Return [x, y] of the center of cell containing provided text 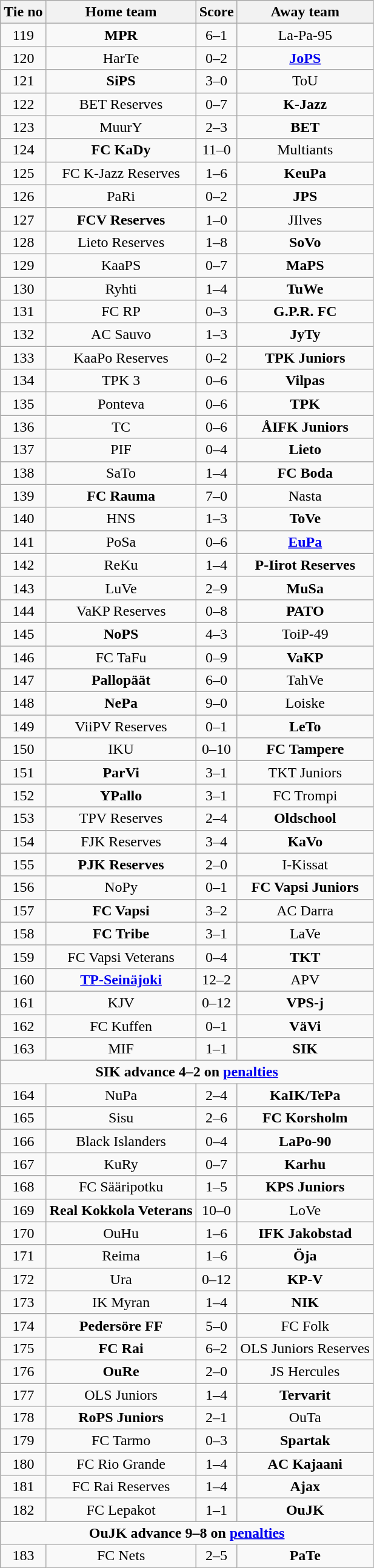
FC Boda [305, 473]
TP-Seinäjoki [121, 980]
176 [23, 1371]
HarTe [121, 58]
10–0 [216, 1210]
TPK 3 [121, 381]
FC Rio Grande [121, 1464]
136 [23, 427]
OuJK [305, 1510]
FC Tampere [305, 749]
163 [23, 1049]
135 [23, 404]
127 [23, 219]
ToVe [305, 519]
KeuPa [305, 173]
119 [23, 35]
0–10 [216, 749]
FC Rai [121, 1348]
La-Pa-95 [305, 35]
Real Kokkola Veterans [121, 1210]
129 [23, 265]
142 [23, 565]
1–5 [216, 1187]
174 [23, 1325]
FCV Reserves [121, 219]
Ryhti [121, 289]
Öja [305, 1256]
2–1 [216, 1418]
AC Sauvo [121, 335]
FC Tarmo [121, 1441]
FC Tribe [121, 934]
165 [23, 1118]
BET Reserves [121, 104]
158 [23, 934]
NePa [121, 703]
MPR [121, 35]
MIF [121, 1049]
ReKu [121, 565]
155 [23, 865]
NIK [305, 1302]
Karhu [305, 1164]
134 [23, 381]
Nasta [305, 496]
Away team [305, 12]
154 [23, 842]
FC Korsholm [305, 1118]
3–0 [216, 81]
ToiP-49 [305, 634]
171 [23, 1256]
128 [23, 242]
RoPS Juniors [121, 1418]
OuTa [305, 1418]
12–2 [216, 980]
148 [23, 703]
NoPS [121, 634]
KuRy [121, 1164]
VaKP Reserves [121, 611]
Lieto [305, 450]
ToU [305, 81]
125 [23, 173]
167 [23, 1164]
IK Myran [121, 1302]
I-Kissat [305, 865]
OuRe [121, 1371]
141 [23, 542]
183 [23, 1556]
Score [216, 12]
AC Darra [305, 911]
KaaPo Reserves [121, 358]
Black Islanders [121, 1141]
Home team [121, 12]
133 [23, 358]
K-Jazz [305, 104]
TPK [305, 404]
2–9 [216, 588]
175 [23, 1348]
VaKP [305, 657]
149 [23, 726]
MuSa [305, 588]
144 [23, 611]
152 [23, 796]
2–5 [216, 1556]
Ponteva [121, 404]
FC Rai Reserves [121, 1487]
0–8 [216, 611]
Ajax [305, 1487]
PJK Reserves [121, 865]
SiPS [121, 81]
166 [23, 1141]
JIlves [305, 219]
FC Kuffen [121, 1026]
LeTo [305, 726]
OuJK advance 9–8 on penalties [187, 1533]
IKU [121, 749]
NoPy [121, 888]
ViiPV Reserves [121, 726]
P-Iirot Reserves [305, 565]
OuHu [121, 1233]
BET [305, 127]
147 [23, 680]
Sisu [121, 1118]
PaTe [305, 1556]
SIK [305, 1049]
139 [23, 496]
FC Vapsi Juniors [305, 888]
145 [23, 634]
FC Lepakot [121, 1510]
TuWe [305, 289]
161 [23, 1003]
6–2 [216, 1348]
Reima [121, 1256]
PaRi [121, 196]
146 [23, 657]
PIF [121, 450]
LuVe [121, 588]
FC RP [121, 312]
VPS-j [305, 1003]
MaPS [305, 265]
143 [23, 588]
11–0 [216, 150]
LaVe [305, 934]
2–6 [216, 1118]
6–1 [216, 35]
177 [23, 1394]
1–8 [216, 242]
132 [23, 335]
140 [23, 519]
TPK Juniors [305, 358]
LaPo-90 [305, 1141]
FC Vapsi [121, 911]
172 [23, 1279]
JoPS [305, 58]
FC Vapsi Veterans [121, 957]
130 [23, 289]
2–3 [216, 127]
Pedersöre FF [121, 1325]
126 [23, 196]
FJK Reserves [121, 842]
131 [23, 312]
120 [23, 58]
EuPa [305, 542]
NuPa [121, 1095]
Vilpas [305, 381]
Tie no [23, 12]
173 [23, 1302]
169 [23, 1210]
181 [23, 1487]
122 [23, 104]
151 [23, 772]
ÅIFK Juniors [305, 427]
TC [121, 427]
153 [23, 819]
Oldschool [305, 819]
4–3 [216, 634]
FC Nets [121, 1556]
KP-V [305, 1279]
TahVe [305, 680]
FC Trompi [305, 796]
APV [305, 980]
164 [23, 1095]
OLS Juniors [121, 1394]
LoVe [305, 1210]
Pallopäät [121, 680]
124 [23, 150]
9–0 [216, 703]
PATO [305, 611]
150 [23, 749]
FC Rauma [121, 496]
Tervarit [305, 1394]
SoVo [305, 242]
KJV [121, 1003]
HNS [121, 519]
YPallo [121, 796]
178 [23, 1418]
159 [23, 957]
170 [23, 1233]
TKT [305, 957]
FC KaDy [121, 150]
FC Folk [305, 1325]
Lieto Reserves [121, 242]
Spartak [305, 1441]
ParVi [121, 772]
Ura [121, 1279]
3–2 [216, 911]
3–4 [216, 842]
5–0 [216, 1325]
Loiske [305, 703]
SIK advance 4–2 on penalties [187, 1072]
JPS [305, 196]
168 [23, 1187]
OLS Juniors Reserves [305, 1348]
162 [23, 1026]
6–0 [216, 680]
157 [23, 911]
VäVi [305, 1026]
KPS Juniors [305, 1187]
Multiants [305, 150]
FC K-Jazz Reserves [121, 173]
7–0 [216, 496]
121 [23, 81]
182 [23, 1510]
KaaPS [121, 265]
180 [23, 1464]
FC Sääripotku [121, 1187]
JS Hercules [305, 1371]
160 [23, 980]
156 [23, 888]
0–9 [216, 657]
MuurY [121, 127]
179 [23, 1441]
KaVo [305, 842]
IFK Jakobstad [305, 1233]
FC TaFu [121, 657]
SaTo [121, 473]
TPV Reserves [121, 819]
JyTy [305, 335]
AC Kajaani [305, 1464]
TKT Juniors [305, 772]
123 [23, 127]
138 [23, 473]
KaIK/TePa [305, 1095]
1–0 [216, 219]
PoSa [121, 542]
G.P.R. FC [305, 312]
137 [23, 450]
